Capture the cell that displays the provided text and extract its [X, Y] central coordinate. 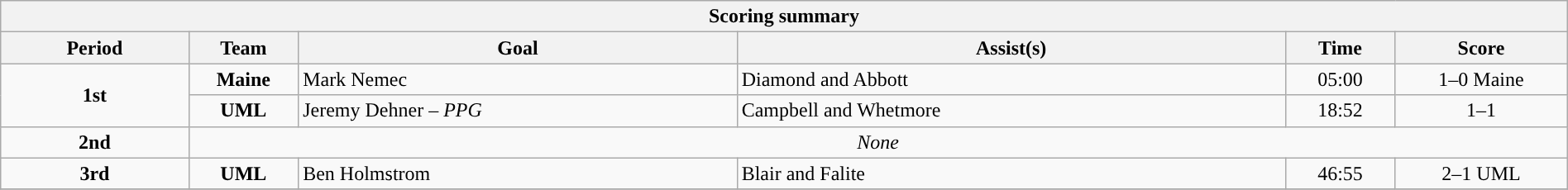
Diamond and Abbott [1011, 79]
Ben Holmstrom [518, 173]
05:00 [1340, 79]
Campbell and Whetmore [1011, 111]
Blair and Falite [1011, 173]
Period [94, 48]
3rd [94, 173]
Maine [243, 79]
Jeremy Dehner – PPG [518, 111]
1st [94, 95]
Time [1340, 48]
18:52 [1340, 111]
Scoring summary [784, 17]
Assist(s) [1011, 48]
1–1 [1481, 111]
Score [1481, 48]
Goal [518, 48]
None [878, 142]
1–0 Maine [1481, 79]
Team [243, 48]
2nd [94, 142]
2–1 UML [1481, 173]
Mark Nemec [518, 79]
46:55 [1340, 173]
